Locate the cell with the specified text and output its (x, y) center coordinate. 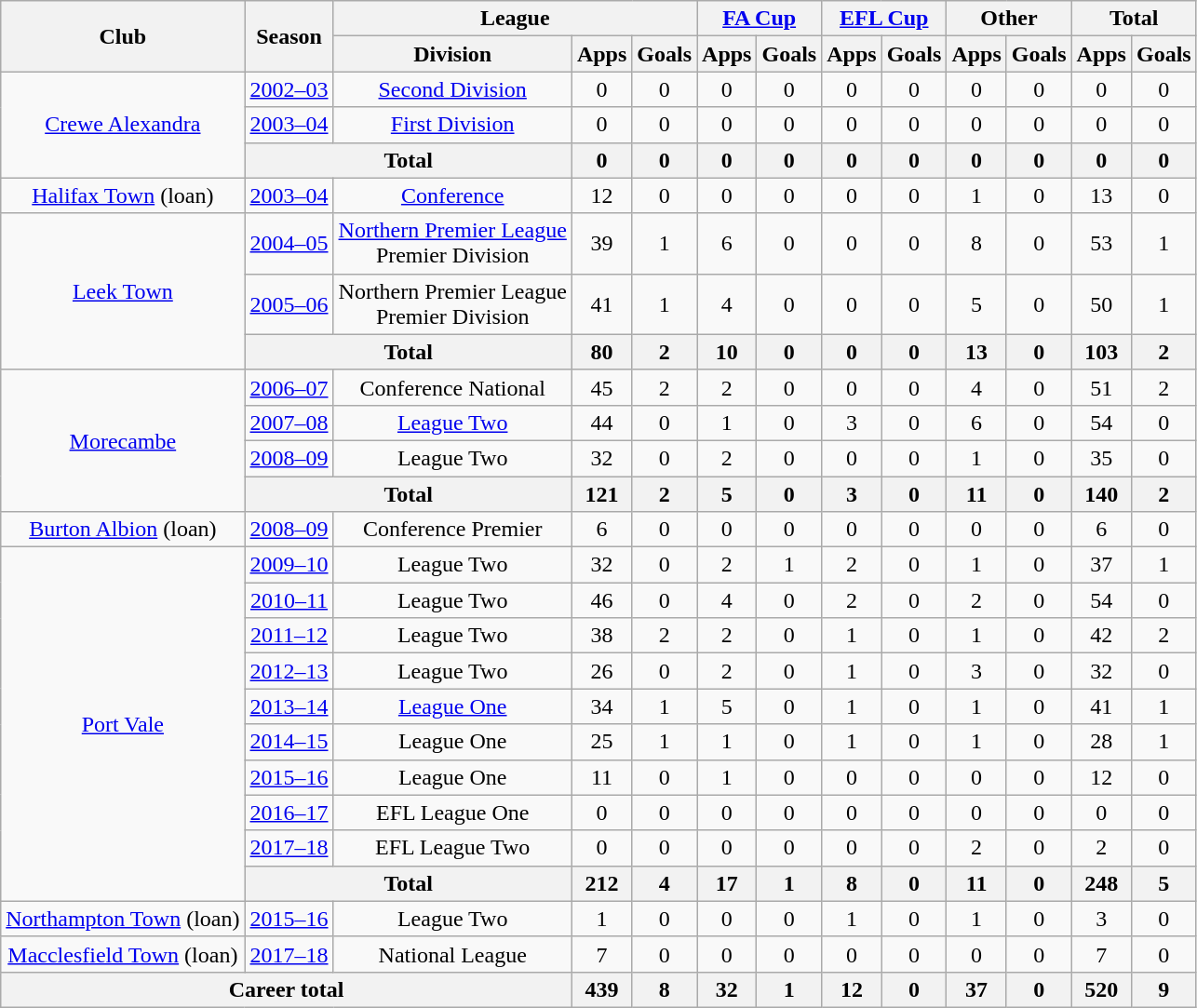
EFL Cup (884, 19)
35 (1101, 458)
2012–13 (289, 671)
Crewe Alexandra (123, 125)
2006–07 (289, 387)
Halifax Town (loan) (123, 195)
44 (601, 423)
Other (1009, 19)
First Division (452, 125)
520 (1101, 989)
League (515, 19)
28 (1101, 742)
Season (289, 36)
Macclesfield Town (loan) (123, 954)
42 (1101, 636)
2011–12 (289, 636)
103 (1101, 352)
248 (1101, 883)
Career total (287, 989)
National League (452, 954)
212 (601, 883)
2013–14 (289, 706)
439 (601, 989)
9 (1163, 989)
2010–11 (289, 600)
2014–15 (289, 742)
Burton Albion (loan) (123, 530)
Conference National (452, 387)
Club (123, 36)
50 (1101, 303)
53 (1101, 244)
Conference (452, 195)
2007–08 (289, 423)
26 (601, 671)
EFL League One (452, 813)
Port Vale (123, 724)
Northampton Town (loan) (123, 919)
FA Cup (760, 19)
Conference Premier (452, 530)
EFL League Two (452, 848)
2009–10 (289, 565)
10 (727, 352)
45 (601, 387)
Division (452, 54)
140 (1101, 494)
Leek Town (123, 291)
25 (601, 742)
Morecambe (123, 440)
80 (601, 352)
38 (601, 636)
34 (601, 706)
2004–05 (289, 244)
2002–03 (289, 89)
51 (1101, 387)
2005–06 (289, 303)
17 (727, 883)
Second Division (452, 89)
121 (601, 494)
2016–17 (289, 813)
39 (601, 244)
46 (601, 600)
